From the cell containing the given text, extract its center point as [X, Y] coordinate. 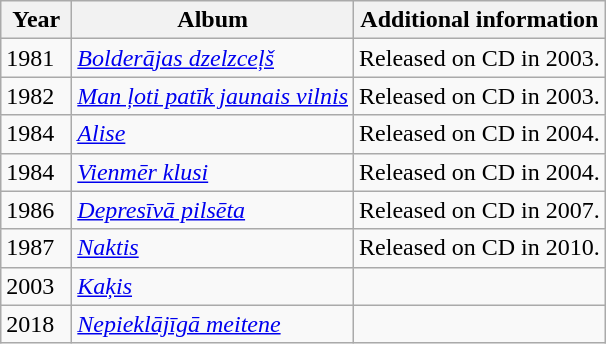
Kaķis [213, 286]
2003 [36, 286]
Nepieklājīgā meitene [213, 324]
2018 [36, 324]
1981 [36, 58]
Year [36, 20]
1982 [36, 96]
Released on CD in 2010. [480, 248]
Additional information [480, 20]
Depresīvā pilsēta [213, 210]
Released on CD in 2007. [480, 210]
Naktis [213, 248]
1987 [36, 248]
Man ļoti patīk jaunais vilnis [213, 96]
Vienmēr klusi [213, 172]
Bolderājas dzelzceļš [213, 58]
Alise [213, 134]
1986 [36, 210]
Album [213, 20]
